Provide the (x, y) coordinate of the cell's center where the given text is located.  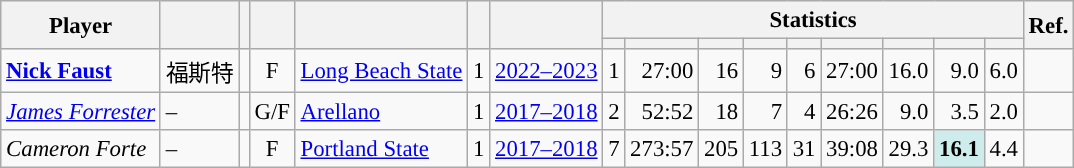
Cameron Forte (81, 149)
2022–2023 (546, 71)
2.0 (1004, 112)
Statistics (813, 20)
26:26 (852, 112)
4 (804, 112)
Player (81, 25)
31 (804, 149)
Long Beach State (382, 71)
29.3 (908, 149)
6 (804, 71)
James Forrester (81, 112)
福斯特 (199, 71)
52:52 (662, 112)
16.1 (959, 149)
2 (614, 112)
113 (765, 149)
16.0 (908, 71)
39:08 (852, 149)
273:57 (662, 149)
9 (765, 71)
Nick Faust (81, 71)
16 (722, 71)
6.0 (1004, 71)
18 (722, 112)
Portland State (382, 149)
Arellano (382, 112)
3.5 (959, 112)
G/F (272, 112)
Ref. (1048, 25)
205 (722, 149)
4.4 (1004, 149)
